Return the [X, Y] coordinate for the center point of the cell that contains the specified text.  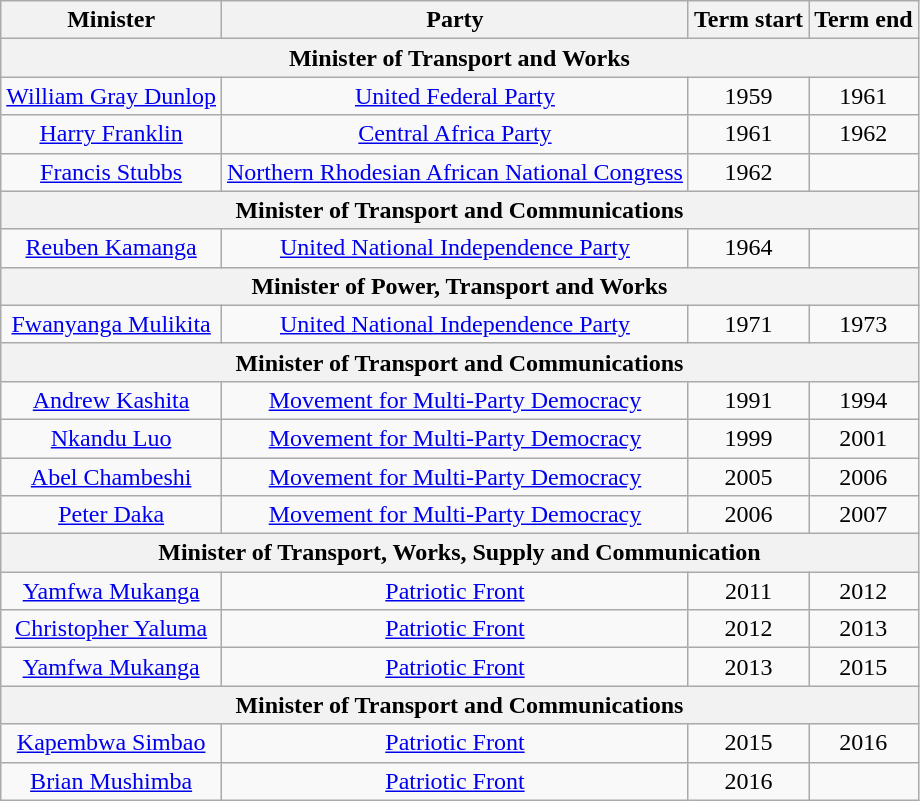
Kapembwa Simbao [112, 743]
Minister [112, 20]
1973 [864, 324]
Minister of Transport, Works, Supply and Communication [460, 553]
Christopher Yaluma [112, 629]
2007 [864, 515]
Central Africa Party [454, 134]
1964 [748, 248]
Minister of Transport and Works [460, 58]
1994 [864, 400]
Northern Rhodesian African National Congress [454, 172]
1999 [748, 438]
1991 [748, 400]
Nkandu Luo [112, 438]
Peter Daka [112, 515]
Term end [864, 20]
Abel Chambeshi [112, 477]
1959 [748, 96]
2011 [748, 591]
2005 [748, 477]
Harry Franklin [112, 134]
William Gray Dunlop [112, 96]
Francis Stubbs [112, 172]
2001 [864, 438]
Minister of Power, Transport and Works [460, 286]
Party [454, 20]
Term start [748, 20]
Andrew Kashita [112, 400]
Fwanyanga Mulikita [112, 324]
Brian Mushimba [112, 781]
United Federal Party [454, 96]
Reuben Kamanga [112, 248]
1971 [748, 324]
